For the text-containing cell, return its midpoint in (X, Y) coordinate format. 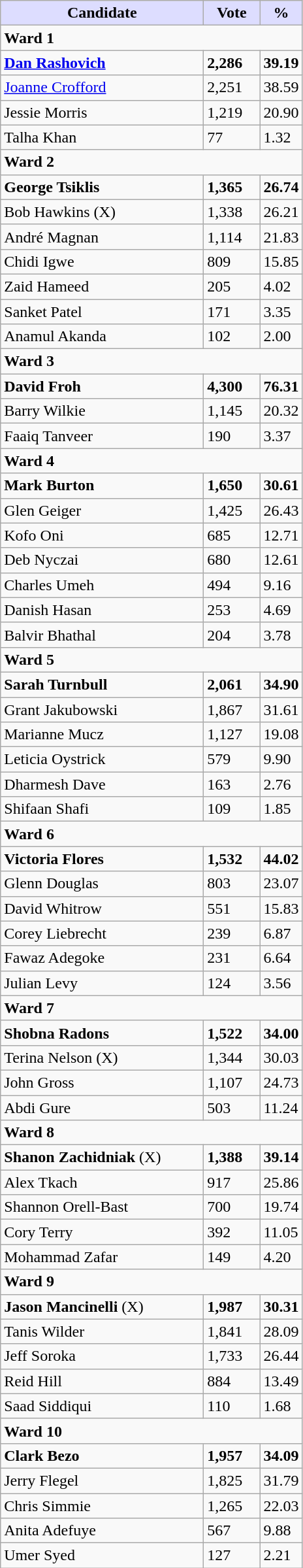
Dharmesh Dave (102, 784)
Abdi Gure (102, 1108)
11.05 (281, 1232)
19.74 (281, 1207)
Shifaan Shafi (102, 809)
26.21 (281, 212)
Candidate (102, 13)
4.02 (281, 286)
680 (232, 560)
30.03 (281, 1058)
1,127 (232, 735)
John Gross (102, 1082)
685 (232, 535)
15.85 (281, 261)
22.03 (281, 1505)
George Tsiklis (102, 187)
1,114 (232, 237)
1,733 (232, 1356)
Cory Terry (102, 1232)
2,251 (232, 88)
2.76 (281, 784)
Bob Hawkins (X) (102, 212)
Charles Umeh (102, 585)
579 (232, 759)
Victoria Flores (102, 859)
503 (232, 1108)
19.08 (281, 735)
2,061 (232, 684)
24.73 (281, 1082)
26.74 (281, 187)
1,365 (232, 187)
Mark Burton (102, 486)
Chris Simmie (102, 1505)
21.83 (281, 237)
Ward 6 (151, 834)
Shannon Orell-Bast (102, 1207)
3.37 (281, 436)
6.64 (281, 958)
30.61 (281, 486)
34.90 (281, 684)
Glenn Douglas (102, 884)
Ward 5 (151, 659)
Sarah Turnbull (102, 684)
1,265 (232, 1505)
39.19 (281, 63)
109 (232, 809)
39.14 (281, 1158)
Danish Hasan (102, 610)
34.09 (281, 1456)
Terina Nelson (X) (102, 1058)
Ward 3 (151, 361)
Mohammad Zafar (102, 1257)
Clark Bezo (102, 1456)
124 (232, 983)
20.32 (281, 411)
392 (232, 1232)
28.09 (281, 1331)
1,867 (232, 709)
1,344 (232, 1058)
149 (232, 1257)
2.00 (281, 337)
163 (232, 784)
Jerry Flegel (102, 1480)
205 (232, 286)
567 (232, 1531)
12.61 (281, 560)
Ward 1 (151, 38)
76.31 (281, 386)
Shanon Zachidniak (X) (102, 1158)
25.86 (281, 1182)
3.56 (281, 983)
1,650 (232, 486)
2.21 (281, 1556)
231 (232, 958)
171 (232, 312)
20.90 (281, 112)
Alex Tkach (102, 1182)
Talha Khan (102, 137)
Shobna Radons (102, 1033)
15.83 (281, 909)
Kofo Oni (102, 535)
803 (232, 884)
31.79 (281, 1480)
102 (232, 337)
1.68 (281, 1406)
494 (232, 585)
190 (232, 436)
127 (232, 1556)
Grant Jakubowski (102, 709)
253 (232, 610)
Balvir Bhathal (102, 635)
Ward 8 (151, 1133)
Saad Siddiqui (102, 1406)
Corey Liebrecht (102, 933)
13.49 (281, 1381)
Ward 10 (151, 1431)
4.69 (281, 610)
André Magnan (102, 237)
Glen Geiger (102, 510)
239 (232, 933)
1,107 (232, 1082)
Umer Syed (102, 1556)
77 (232, 137)
1,388 (232, 1158)
551 (232, 909)
2,286 (232, 63)
Sanket Patel (102, 312)
1,987 (232, 1307)
1.85 (281, 809)
11.24 (281, 1108)
Ward 4 (151, 461)
4,300 (232, 386)
Anita Adefuye (102, 1531)
% (281, 13)
Barry Wilkie (102, 411)
Ward 2 (151, 162)
1,957 (232, 1456)
David Froh (102, 386)
38.59 (281, 88)
Leticia Oystrick (102, 759)
Zaid Hameed (102, 286)
Chidi Igwe (102, 261)
23.07 (281, 884)
Faaiq Tanveer (102, 436)
Ward 9 (151, 1282)
Joanne Crofford (102, 88)
David Whitrow (102, 909)
1,145 (232, 411)
1,825 (232, 1480)
809 (232, 261)
917 (232, 1182)
Jeff Soroka (102, 1356)
1,841 (232, 1331)
Tanis Wilder (102, 1331)
Marianne Mucz (102, 735)
1,338 (232, 212)
Vote (232, 13)
34.00 (281, 1033)
31.61 (281, 709)
6.87 (281, 933)
Julian Levy (102, 983)
1,532 (232, 859)
4.20 (281, 1257)
1.32 (281, 137)
700 (232, 1207)
204 (232, 635)
884 (232, 1381)
110 (232, 1406)
44.02 (281, 859)
Dan Rashovich (102, 63)
1,219 (232, 112)
9.90 (281, 759)
Jessie Morris (102, 112)
26.44 (281, 1356)
30.31 (281, 1307)
1,425 (232, 510)
Anamul Akanda (102, 337)
9.16 (281, 585)
Jason Mancinelli (X) (102, 1307)
Ward 7 (151, 1008)
Deb Nyczai (102, 560)
3.35 (281, 312)
Reid Hill (102, 1381)
9.88 (281, 1531)
26.43 (281, 510)
3.78 (281, 635)
1,522 (232, 1033)
Fawaz Adegoke (102, 958)
12.71 (281, 535)
